Search for the cell housing the specified text and yield its (x, y) center coordinate. 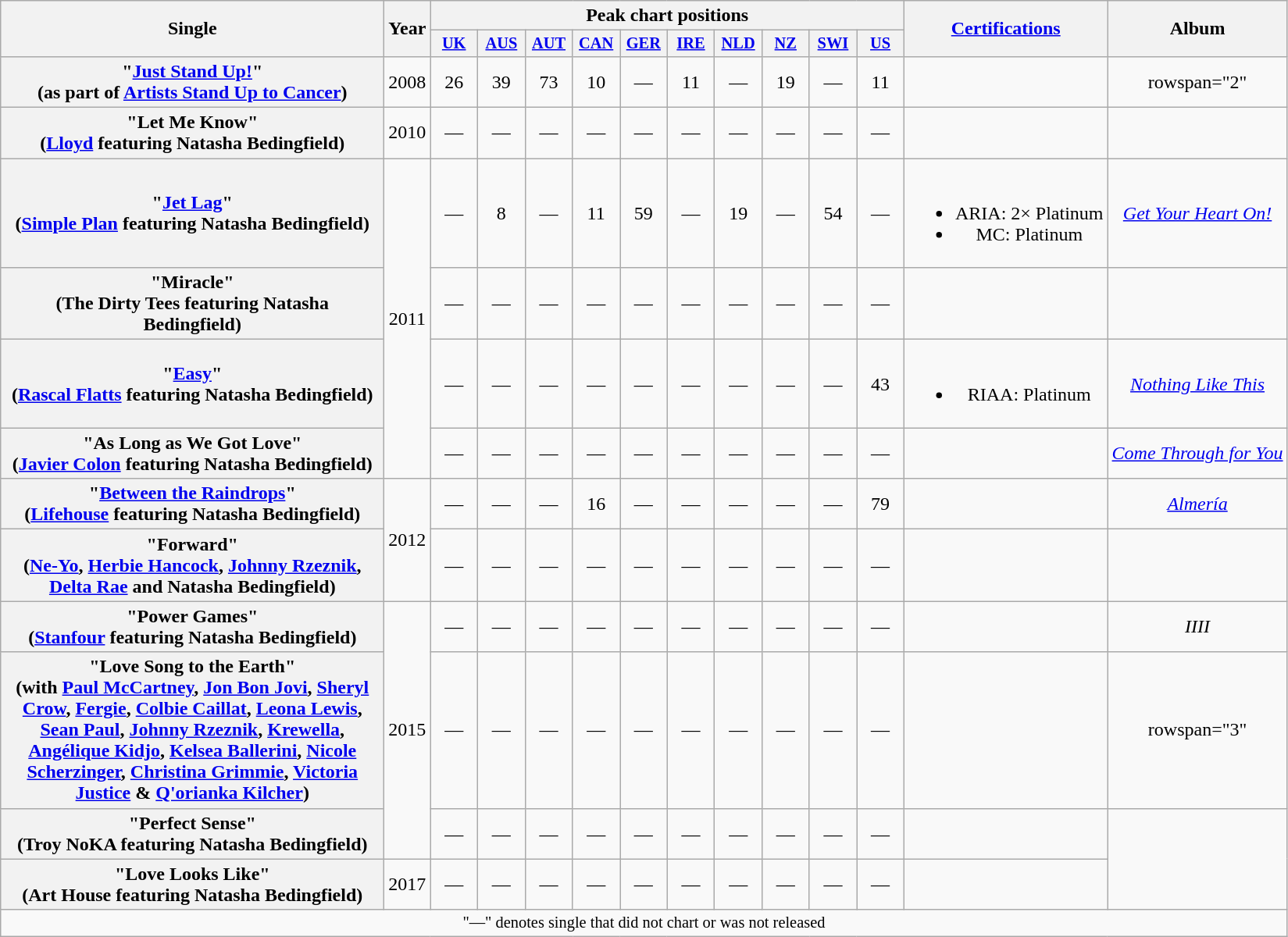
Single (192, 29)
Nothing Like This (1197, 384)
2017 (408, 884)
IRE (690, 44)
RIAA: Platinum (1006, 384)
rowspan="2" (1197, 81)
"—" denotes single that did not chart or was not released (644, 923)
Certifications (1006, 29)
AUT (548, 44)
Peak chart positions (667, 16)
Get Your Heart On! (1197, 213)
2012 (408, 540)
ARIA: 2× PlatinumMC: Platinum (1006, 213)
US (881, 44)
SWI (833, 44)
Come Through for You (1197, 453)
"Just Stand Up!"(as part of Artists Stand Up to Cancer) (192, 81)
rowspan="3" (1197, 730)
"Between the Raindrops"(Lifehouse featuring Natasha Bedingfield) (192, 504)
59 (644, 213)
"Power Games"(Stanfour featuring Natasha Bedingfield) (192, 626)
26 (455, 81)
CAN (597, 44)
"As Long as We Got Love"(Javier Colon featuring Natasha Bedingfield) (192, 453)
"Let Me Know" (Lloyd featuring Natasha Bedingfield) (192, 133)
"Easy"(Rascal Flatts featuring Natasha Bedingfield) (192, 384)
10 (597, 81)
"Perfect Sense"(Troy NoKA featuring Natasha Bedingfield) (192, 834)
2008 (408, 81)
73 (548, 81)
AUS (501, 44)
8 (501, 213)
39 (501, 81)
NLD (739, 44)
54 (833, 213)
GER (644, 44)
16 (597, 504)
2015 (408, 730)
UK (455, 44)
"Forward"(Ne-Yo, Herbie Hancock, Johnny Rzeznik, Delta Rae and Natasha Bedingfield) (192, 565)
"Jet Lag"(Simple Plan featuring Natasha Bedingfield) (192, 213)
Album (1197, 29)
Year (408, 29)
2011 (408, 319)
"Love Looks Like"(Art House featuring Natasha Bedingfield) (192, 884)
IIII (1197, 626)
43 (881, 384)
NZ (786, 44)
Almería (1197, 504)
2010 (408, 133)
"Miracle"(The Dirty Tees featuring Natasha Bedingfield) (192, 304)
79 (881, 504)
